Identify which cell holds the provided text, then report its [x, y] central coordinate. 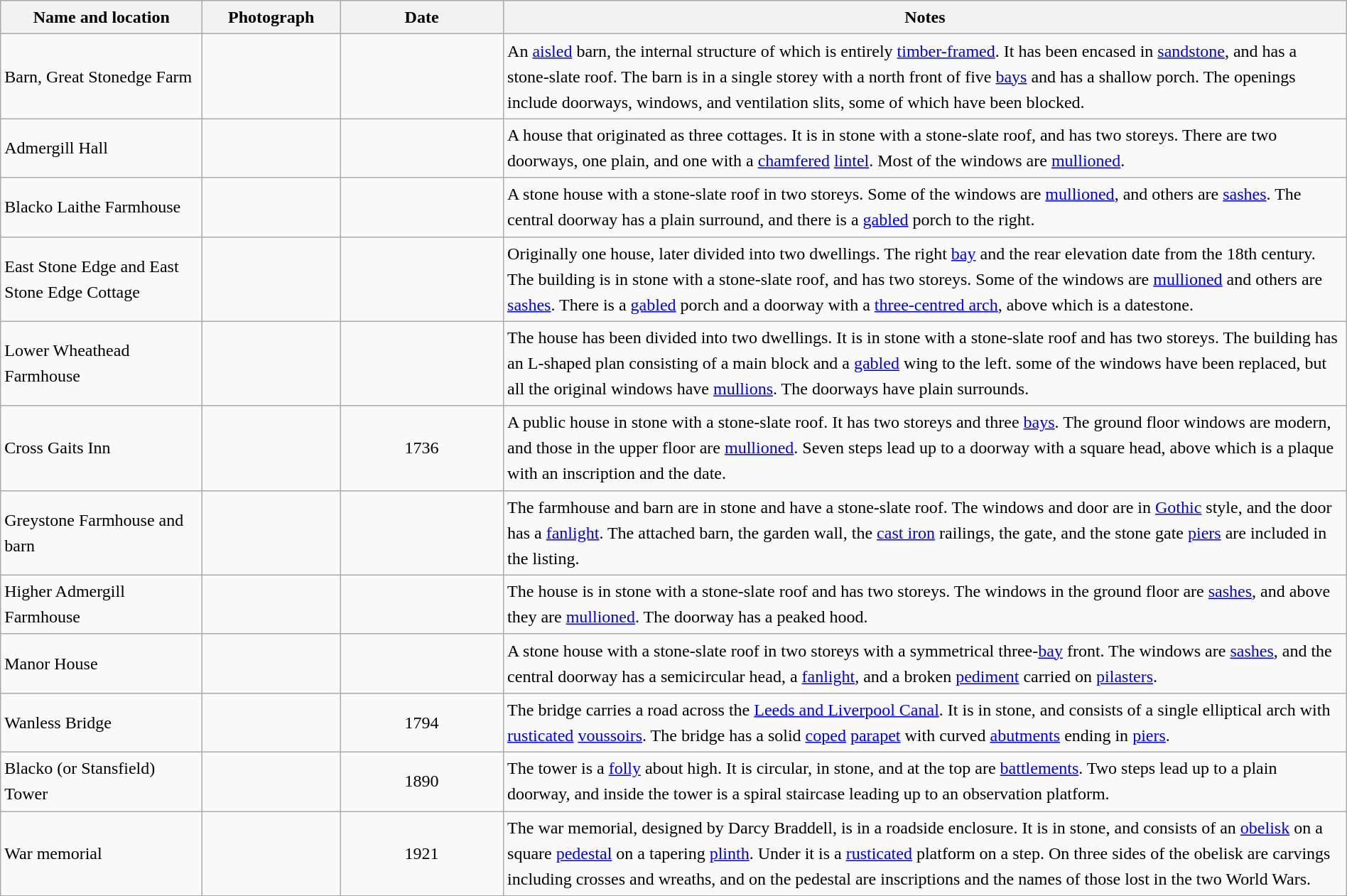
Admergill Hall [102, 148]
Barn, Great Stonedge Farm [102, 77]
War memorial [102, 854]
East Stone Edge and East Stone Edge Cottage [102, 279]
1736 [422, 448]
Higher Admergill Farmhouse [102, 604]
Date [422, 17]
1921 [422, 854]
Wanless Bridge [102, 722]
Name and location [102, 17]
1890 [422, 782]
Notes [925, 17]
Photograph [271, 17]
Greystone Farmhouse and barn [102, 533]
Cross Gaits Inn [102, 448]
Manor House [102, 664]
Lower Wheathead Farmhouse [102, 364]
1794 [422, 722]
Blacko (or Stansfield) Tower [102, 782]
Blacko Laithe Farmhouse [102, 207]
